Identify which cell holds the provided text, then report its [x, y] central coordinate. 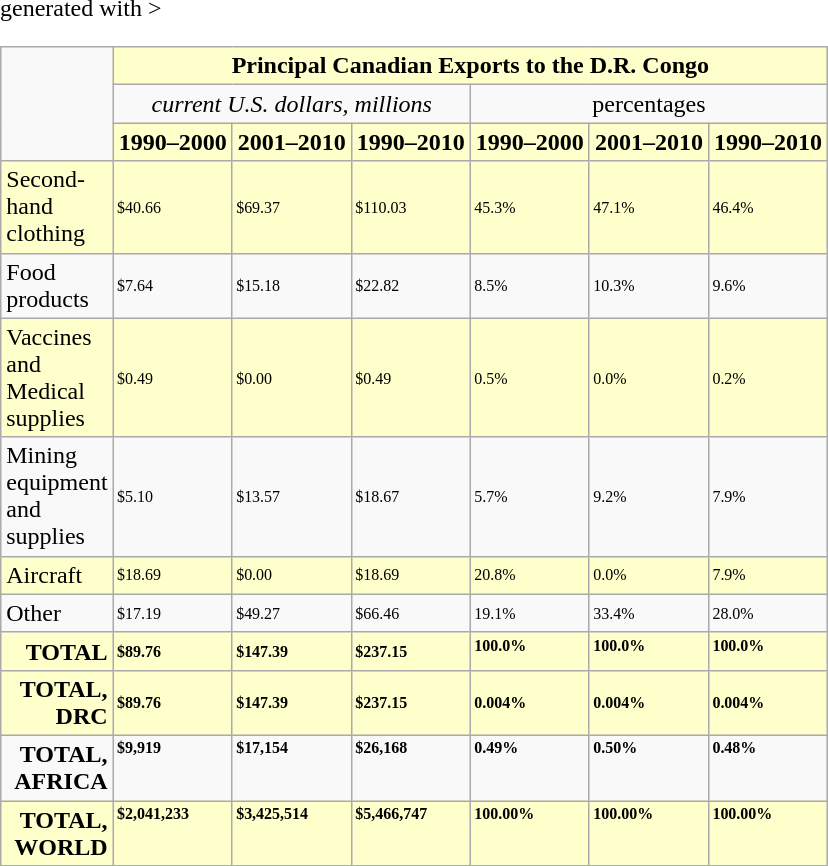
$26,168 [410, 768]
$15.18 [292, 286]
9.6% [768, 286]
TOTAL, DRC [57, 702]
Aircraft [57, 575]
TOTAL, AFRICA [57, 768]
$5,466,747 [410, 832]
28.0% [768, 613]
TOTAL [57, 651]
$7.64 [172, 286]
$2,041,233 [172, 832]
$18.67 [410, 496]
19.1% [530, 613]
0.50% [648, 768]
0.49% [530, 768]
$22.82 [410, 286]
$49.27 [292, 613]
$5.10 [172, 496]
Second-hand clothing [57, 207]
47.1% [648, 207]
$13.57 [292, 496]
Other [57, 613]
Principal Canadian Exports to the D.R. Congo [470, 66]
$110.03 [410, 207]
current U.S. dollars, millions [292, 104]
20.8% [530, 575]
$17.19 [172, 613]
$40.66 [172, 207]
Mining equipment and supplies [57, 496]
10.3% [648, 286]
46.4% [768, 207]
5.7% [530, 496]
0.2% [768, 378]
45.3% [530, 207]
Vaccines and Medical supplies [57, 378]
33.4% [648, 613]
8.5% [530, 286]
$17,154 [292, 768]
$66.46 [410, 613]
$9,919 [172, 768]
TOTAL, WORLD [57, 832]
$3,425,514 [292, 832]
0.5% [530, 378]
$69.37 [292, 207]
Food products [57, 286]
0.48% [768, 768]
percentages [648, 104]
9.2% [648, 496]
